Determine the [X, Y] coordinate at the center of the cell enclosing the given text.  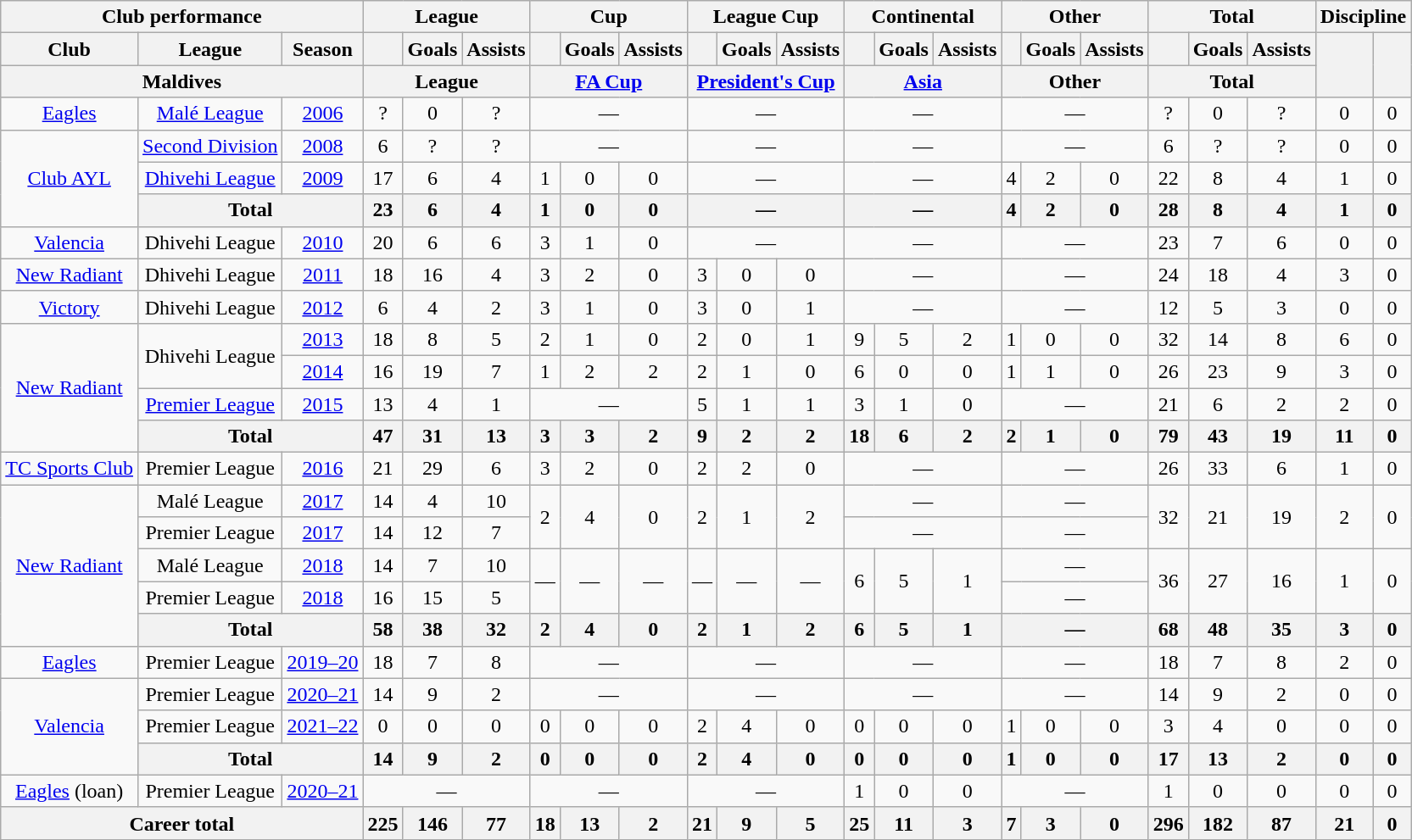
38 [433, 630]
43 [1218, 437]
2012 [322, 307]
Cup [609, 17]
Asia [923, 81]
146 [433, 823]
296 [1169, 823]
FA Cup [609, 81]
15 [433, 598]
2015 [322, 404]
Discipline [1363, 17]
Season [322, 49]
2008 [322, 146]
Club AYL [70, 178]
2013 [322, 339]
Maldives [181, 81]
225 [383, 823]
2006 [322, 114]
Continental [923, 17]
Victory [70, 307]
2019–20 [322, 662]
27 [1218, 581]
58 [383, 630]
47 [383, 437]
20 [383, 242]
2010 [322, 242]
League Cup [765, 17]
22 [1169, 178]
2016 [322, 469]
87 [1281, 823]
31 [433, 437]
29 [433, 469]
68 [1169, 630]
182 [1218, 823]
Second Division [210, 146]
48 [1218, 630]
35 [1281, 630]
TC Sports Club [70, 469]
Eagles (loan) [70, 791]
33 [1218, 469]
Club performance [181, 17]
Career total [181, 823]
36 [1169, 581]
President's Cup [765, 81]
79 [1169, 437]
2014 [322, 371]
2021–22 [322, 726]
Club [70, 49]
2009 [322, 178]
2011 [322, 275]
24 [1169, 275]
25 [860, 823]
28 [1169, 210]
77 [496, 823]
